Scan for the cell matching the given text and deliver its [x, y] coordinate at center. 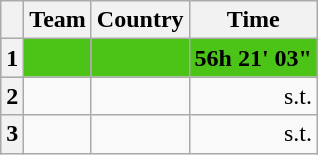
Time [253, 20]
2 [12, 96]
3 [12, 134]
Country [140, 20]
1 [12, 58]
56h 21' 03" [253, 58]
Team [58, 20]
